Search for the cell housing the specified text and yield its (x, y) center coordinate. 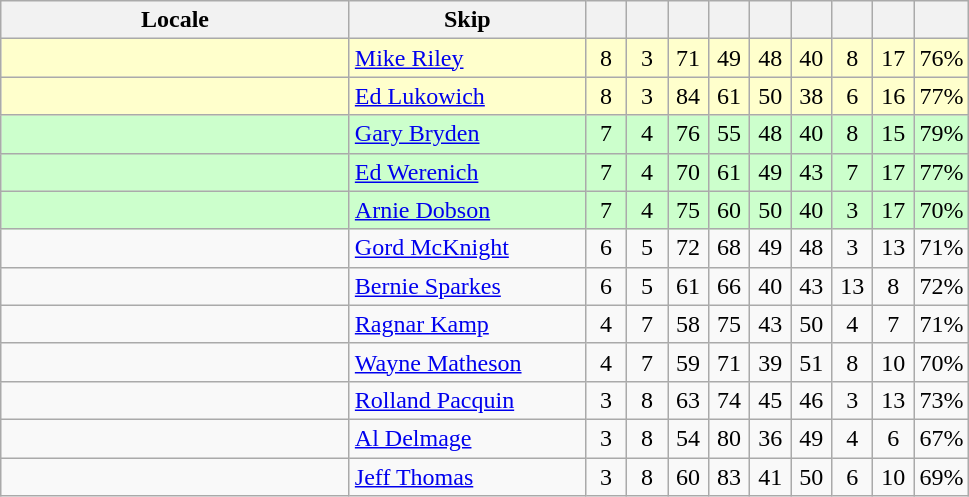
59 (688, 362)
70 (688, 172)
68 (730, 248)
Wayne Matheson (467, 362)
15 (894, 134)
Ed Lukowich (467, 96)
72% (942, 286)
Arnie Dobson (467, 210)
Mike Riley (467, 58)
67% (942, 438)
54 (688, 438)
51 (812, 362)
66 (730, 286)
Ed Werenich (467, 172)
36 (770, 438)
73% (942, 400)
63 (688, 400)
Gary Bryden (467, 134)
79% (942, 134)
41 (770, 477)
Al Delmage (467, 438)
Rolland Pacquin (467, 400)
Gord McKnight (467, 248)
83 (730, 477)
Bernie Sparkes (467, 286)
16 (894, 96)
39 (770, 362)
55 (730, 134)
76 (688, 134)
Jeff Thomas (467, 477)
Locale (176, 20)
58 (688, 324)
74 (730, 400)
Skip (467, 20)
84 (688, 96)
76% (942, 58)
46 (812, 400)
45 (770, 400)
72 (688, 248)
Ragnar Kamp (467, 324)
69% (942, 477)
38 (812, 96)
80 (730, 438)
